Determine the [X, Y] coordinate at the center of the cell enclosing the given text.  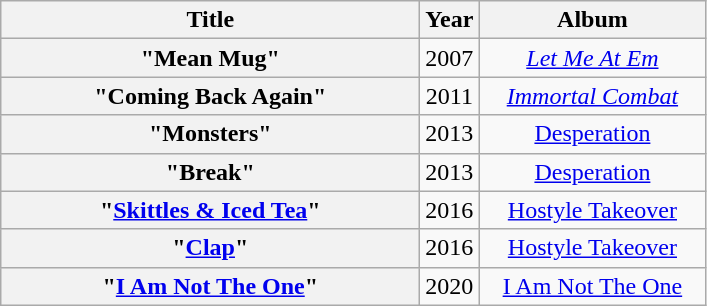
"Coming Back Again" [210, 96]
"Mean Mug" [210, 58]
Immortal Combat [592, 96]
Album [592, 20]
I Am Not The One [592, 286]
2020 [450, 286]
"Skittles & Iced Tea" [210, 210]
"I Am Not The One" [210, 286]
"Clap" [210, 248]
2011 [450, 96]
Year [450, 20]
"Monsters" [210, 134]
Title [210, 20]
Let Me At Em [592, 58]
"Break" [210, 172]
2007 [450, 58]
